Find where the given text appears and provide that cell's center as (X, Y) coordinate. 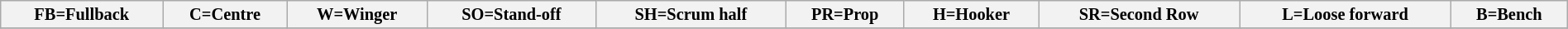
SO=Stand-off (511, 14)
FB=Fullback (82, 14)
SH=Scrum half (691, 14)
SR=Second Row (1140, 14)
L=Loose forward (1346, 14)
B=Bench (1508, 14)
PR=Prop (845, 14)
W=Winger (357, 14)
H=Hooker (971, 14)
C=Centre (225, 14)
